Scan for the cell matching the given text and deliver its [x, y] coordinate at center. 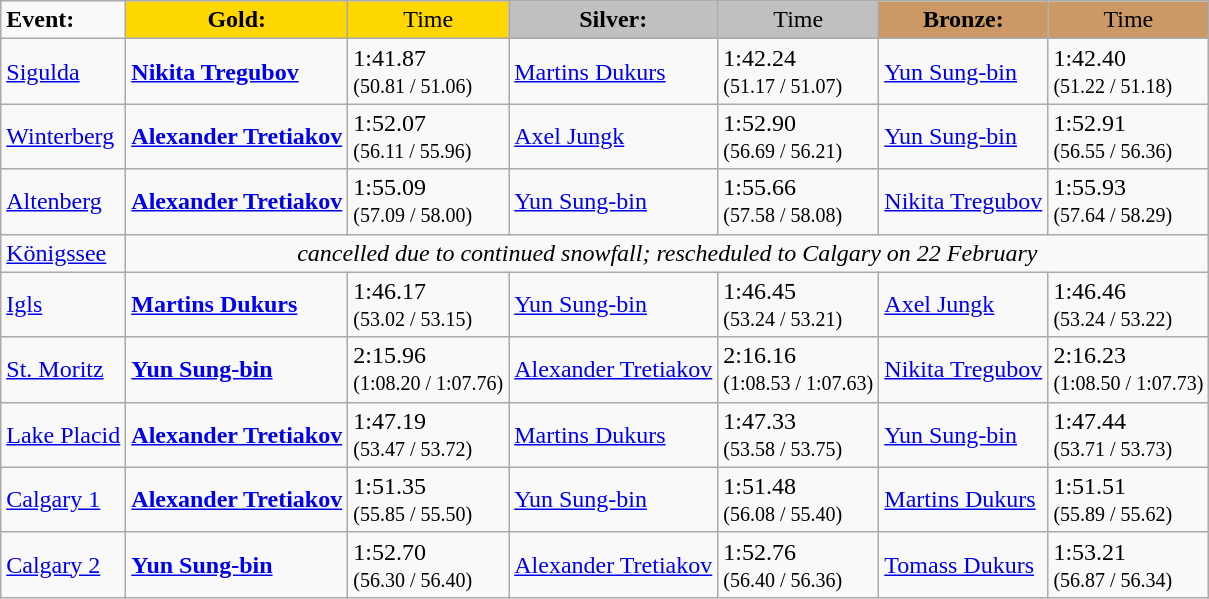
Tomass Dukurs [964, 564]
1:46.17(53.02 / 53.15) [428, 304]
Silver: [614, 20]
St. Moritz [64, 370]
Calgary 2 [64, 564]
Lake Placid [64, 434]
2:16.16(1:08.53 / 1:07.63) [798, 370]
1:51.48(56.08 / 55.40) [798, 500]
1:41.87 (50.81 / 51.06) [428, 72]
Bronze: [964, 20]
Winterberg [64, 136]
1:47.44(53.71 / 53.73) [1128, 434]
1:46.45(53.24 / 53.21) [798, 304]
cancelled due to continued snowfall; rescheduled to Calgary on 22 February [668, 253]
1:46.46(53.24 / 53.22) [1128, 304]
Sigulda [64, 72]
1:53.21(56.87 / 56.34) [1128, 564]
1:51.35(55.85 / 55.50) [428, 500]
Gold: [237, 20]
Calgary 1 [64, 500]
1:55.09(57.09 / 58.00) [428, 202]
1:52.76(56.40 / 56.36) [798, 564]
2:15.96(1:08.20 / 1:07.76) [428, 370]
1:52.70(56.30 / 56.40) [428, 564]
1:52.07(56.11 / 55.96) [428, 136]
Event: [64, 20]
Igls [64, 304]
Altenberg [64, 202]
1:51.51(55.89 / 55.62) [1128, 500]
1:52.90(56.69 / 56.21) [798, 136]
1:42.24(51.17 / 51.07) [798, 72]
1:55.66(57.58 / 58.08) [798, 202]
1:55.93(57.64 / 58.29) [1128, 202]
1:42.40(51.22 / 51.18) [1128, 72]
1:52.91(56.55 / 56.36) [1128, 136]
1:47.19(53.47 / 53.72) [428, 434]
Königssee [64, 253]
1:47.33(53.58 / 53.75) [798, 434]
2:16.23(1:08.50 / 1:07.73) [1128, 370]
